Identify which cell holds the provided text, then report its [X, Y] central coordinate. 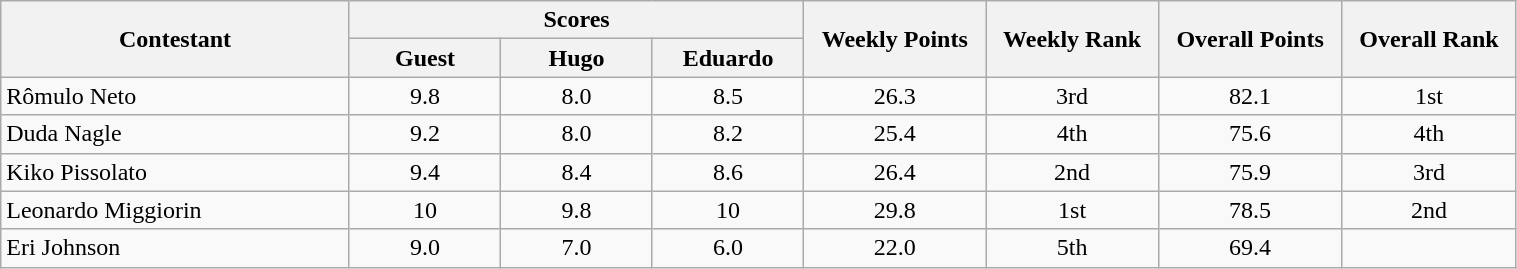
78.5 [1250, 210]
Leonardo Miggiorin [175, 210]
75.9 [1250, 172]
8.5 [728, 96]
26.3 [895, 96]
Eri Johnson [175, 248]
9.4 [425, 172]
Overall Points [1250, 39]
8.4 [577, 172]
69.4 [1250, 248]
Contestant [175, 39]
8.6 [728, 172]
22.0 [895, 248]
9.0 [425, 248]
9.2 [425, 134]
5th [1072, 248]
7.0 [577, 248]
Duda Nagle [175, 134]
Hugo [577, 58]
Guest [425, 58]
Kiko Pissolato [175, 172]
Eduardo [728, 58]
82.1 [1250, 96]
Weekly Rank [1072, 39]
26.4 [895, 172]
Scores [576, 20]
25.4 [895, 134]
Overall Rank [1429, 39]
75.6 [1250, 134]
29.8 [895, 210]
Rômulo Neto [175, 96]
8.2 [728, 134]
6.0 [728, 248]
Weekly Points [895, 39]
